Detect which cell encompasses the target text, then output its [x, y] center coordinate. 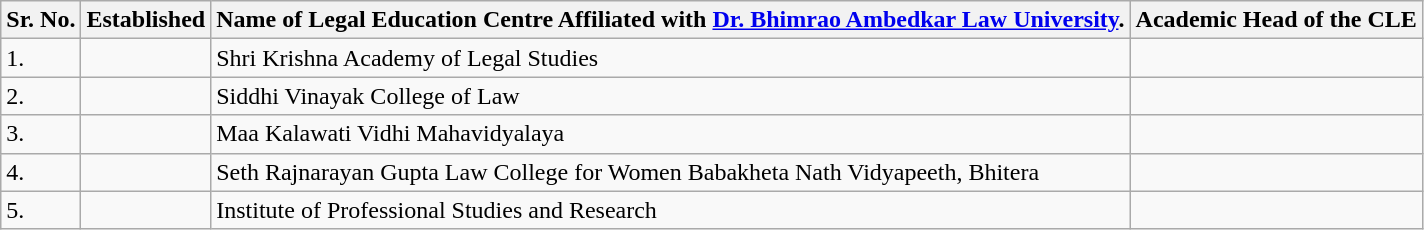
4. [41, 172]
Name of Legal Education Centre Affiliated with Dr. Bhimrao Ambedkar Law University. [670, 20]
Maa Kalawati Vidhi Mahavidyalaya [670, 134]
Established [146, 20]
Sr. No. [41, 20]
1. [41, 58]
Seth Rajnarayan Gupta Law College for Women Babakheta Nath Vidyapeeth, Bhitera [670, 172]
3. [41, 134]
Shri Krishna Academy of Legal Studies [670, 58]
Academic Head of the CLE [1276, 20]
Institute of Professional Studies and Research [670, 210]
2. [41, 96]
Siddhi Vinayak College of Law [670, 96]
5. [41, 210]
